Determine the (X, Y) coordinate at the center of the cell enclosing the given text.  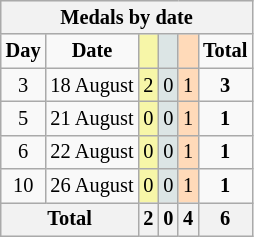
26 August (92, 186)
4 (188, 219)
18 August (92, 85)
Day (24, 51)
21 August (92, 118)
Date (92, 51)
Medals by date (127, 17)
5 (24, 118)
22 August (92, 152)
10 (24, 186)
